Output the (x, y) coordinate of the center of the cell containing the given text.  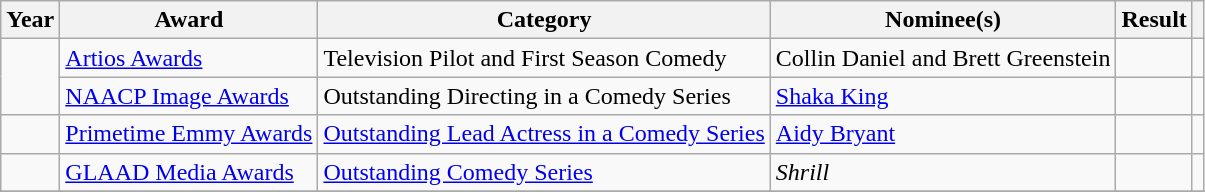
Result (1154, 20)
Aidy Bryant (943, 134)
NAACP Image Awards (189, 96)
Primetime Emmy Awards (189, 134)
Year (30, 20)
Shrill (943, 172)
Artios Awards (189, 58)
Award (189, 20)
Outstanding Comedy Series (544, 172)
Shaka King (943, 96)
Collin Daniel and Brett Greenstein (943, 58)
GLAAD Media Awards (189, 172)
Nominee(s) (943, 20)
Outstanding Directing in a Comedy Series (544, 96)
Outstanding Lead Actress in a Comedy Series (544, 134)
Category (544, 20)
Television Pilot and First Season Comedy (544, 58)
